Search for the cell housing the specified text and yield its [X, Y] center coordinate. 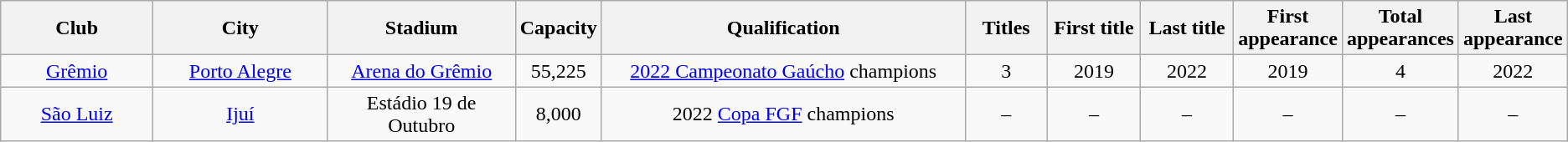
Qualification [783, 28]
First title [1094, 28]
4 [1400, 71]
8,000 [558, 114]
Grêmio [77, 71]
São Luiz [77, 114]
Capacity [558, 28]
3 [1006, 71]
Arena do Grêmio [421, 71]
Titles [1006, 28]
Ijuí [241, 114]
City [241, 28]
Club [77, 28]
2022 Copa FGF champions [783, 114]
Total appearances [1400, 28]
Last title [1188, 28]
Last appearance [1513, 28]
55,225 [558, 71]
2022 Campeonato Gaúcho champions [783, 71]
Stadium [421, 28]
Porto Alegre [241, 71]
Estádio 19 de Outubro [421, 114]
First appearance [1288, 28]
